Return [x, y] of the center of cell containing provided text 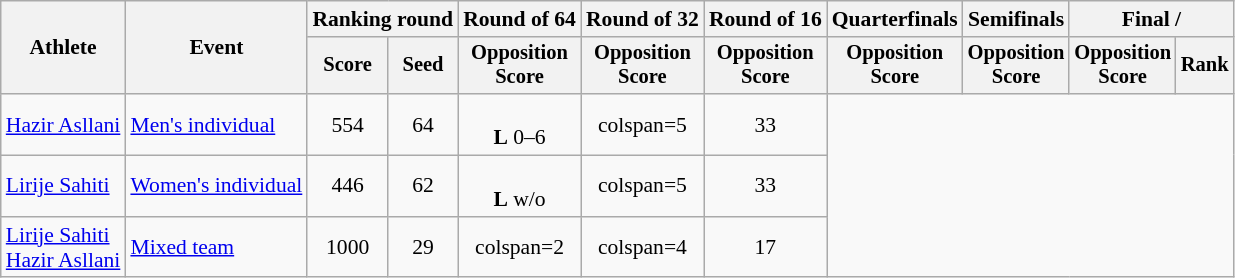
1000 [348, 248]
64 [423, 124]
Event [216, 48]
446 [348, 186]
Round of 64 [520, 19]
554 [348, 124]
Women's individual [216, 186]
Score [348, 66]
Semifinals [1016, 19]
29 [423, 248]
17 [766, 248]
Round of 16 [766, 19]
Men's individual [216, 124]
Athlete [64, 48]
L w/o [520, 186]
Lirije Sahiti [64, 186]
Mixed team [216, 248]
62 [423, 186]
Seed [423, 66]
colspan=4 [642, 248]
Quarterfinals [895, 19]
Hazir Asllani [64, 124]
Final / [1151, 19]
Round of 32 [642, 19]
L 0–6 [520, 124]
Ranking round [382, 19]
Rank [1205, 66]
Lirije SahitiHazir Asllani [64, 248]
colspan=2 [520, 248]
